Identify which cell holds the provided text, then report its (X, Y) central coordinate. 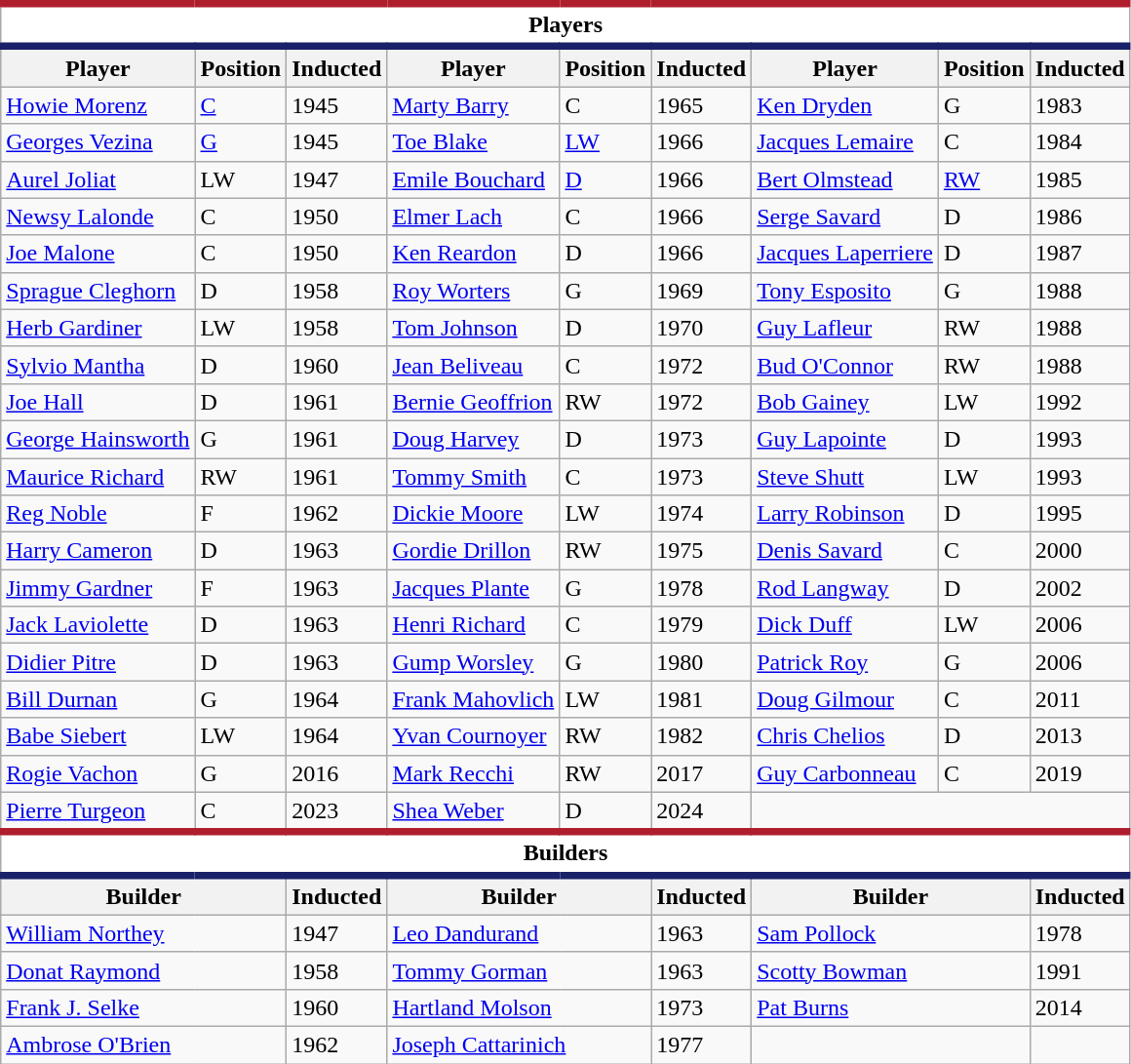
Players (565, 25)
2019 (1080, 773)
2013 (1080, 736)
Chris Chelios (845, 736)
Rod Langway (845, 588)
Joseph Cattarinich (519, 1044)
Jean Beliveau (474, 365)
Tommy Gorman (519, 970)
Jacques Plante (474, 588)
1970 (702, 328)
Guy Lafleur (845, 328)
Marty Barry (474, 105)
Joe Hall (97, 402)
2014 (1080, 1007)
1981 (702, 699)
Leo Dandurand (519, 933)
Herb Gardiner (97, 328)
Frank J. Selke (144, 1007)
1983 (1080, 105)
1986 (1080, 217)
Pat Burns (891, 1007)
Dickie Moore (474, 514)
Rogie Vachon (97, 773)
Guy Carbonneau (845, 773)
Sprague Cleghorn (97, 291)
Tom Johnson (474, 328)
Howie Morenz (97, 105)
2017 (702, 773)
Jack Laviolette (97, 625)
Donat Raymond (144, 970)
Builders (565, 853)
1991 (1080, 970)
Elmer Lach (474, 217)
Aurel Joliat (97, 179)
Serge Savard (845, 217)
Henri Richard (474, 625)
2011 (1080, 699)
Toe Blake (474, 142)
Georges Vezina (97, 142)
Harry Cameron (97, 551)
1969 (702, 291)
Emile Bouchard (474, 179)
Steve Shutt (845, 477)
Pierre Turgeon (97, 811)
Shea Weber (474, 811)
1965 (702, 105)
1980 (702, 662)
Dick Duff (845, 625)
1974 (702, 514)
Tony Esposito (845, 291)
Bob Gainey (845, 402)
2002 (1080, 588)
Maurice Richard (97, 477)
Jacques Laperriere (845, 254)
Frank Mahovlich (474, 699)
2023 (337, 811)
Doug Harvey (474, 439)
Ken Reardon (474, 254)
Sylvio Mantha (97, 365)
1977 (702, 1044)
Gordie Drillon (474, 551)
2000 (1080, 551)
Guy Lapointe (845, 439)
Babe Siebert (97, 736)
Gump Worsley (474, 662)
Joe Malone (97, 254)
Larry Robinson (845, 514)
Didier Pitre (97, 662)
Sam Pollock (891, 933)
George Hainsworth (97, 439)
Bill Durnan (97, 699)
1982 (702, 736)
1985 (1080, 179)
1984 (1080, 142)
Scotty Bowman (891, 970)
Ken Dryden (845, 105)
2024 (702, 811)
Roy Worters (474, 291)
Doug Gilmour (845, 699)
Denis Savard (845, 551)
Bud O'Connor (845, 365)
Ambrose O'Brien (144, 1044)
Mark Recchi (474, 773)
1992 (1080, 402)
Jacques Lemaire (845, 142)
Jimmy Gardner (97, 588)
1975 (702, 551)
Reg Noble (97, 514)
Patrick Roy (845, 662)
Hartland Molson (519, 1007)
Yvan Cournoyer (474, 736)
1987 (1080, 254)
2016 (337, 773)
1995 (1080, 514)
William Northey (144, 933)
Newsy Lalonde (97, 217)
Tommy Smith (474, 477)
Bernie Geoffrion (474, 402)
1979 (702, 625)
Bert Olmstead (845, 179)
